Output the [X, Y] coordinate of the center of the cell containing the given text.  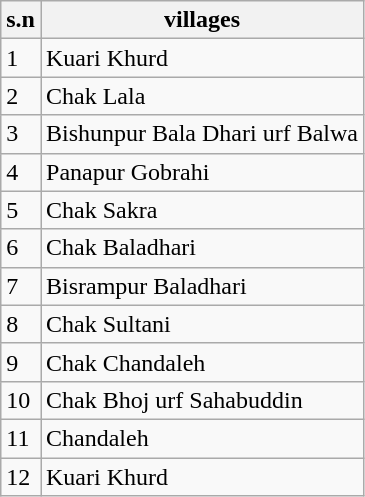
8 [21, 324]
Chak Sultani [202, 324]
6 [21, 248]
2 [21, 96]
11 [21, 438]
Panapur Gobrahi [202, 172]
3 [21, 134]
Bisrampur Baladhari [202, 286]
Chak Sakra [202, 210]
9 [21, 362]
Chak Lala [202, 96]
villages [202, 20]
1 [21, 58]
Bishunpur Bala Dhari urf Balwa [202, 134]
5 [21, 210]
12 [21, 477]
Chak Chandaleh [202, 362]
4 [21, 172]
Chandaleh [202, 438]
7 [21, 286]
10 [21, 400]
Chak Baladhari [202, 248]
s.n [21, 20]
Chak Bhoj urf Sahabuddin [202, 400]
